Return the [X, Y] coordinate for the center point of the cell that contains the specified text.  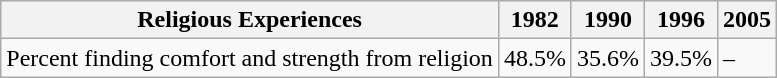
1990 [608, 20]
2005 [748, 20]
Religious Experiences [250, 20]
48.5% [534, 58]
1996 [680, 20]
35.6% [608, 58]
1982 [534, 20]
– [748, 58]
39.5% [680, 58]
Percent finding comfort and strength from religion [250, 58]
